Find where the given text appears and provide that cell's center as [X, Y] coordinate. 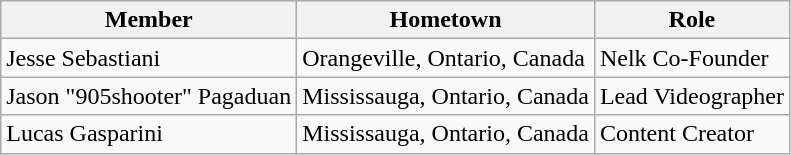
Jason "905shooter" Pagaduan [149, 96]
Lead Videographer [692, 96]
Lucas Gasparini [149, 134]
Role [692, 20]
Content Creator [692, 134]
Member [149, 20]
Jesse Sebastiani [149, 58]
Nelk Co-Founder [692, 58]
Orangeville, Ontario, Canada [446, 58]
Hometown [446, 20]
